Find where the given text appears and provide that cell's center as (x, y) coordinate. 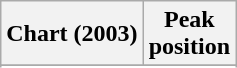
Chart (2003) (72, 34)
Peakposition (189, 34)
